Pinpoint the cell where the given text exists, returning its (x, y) midpoint coordinate. 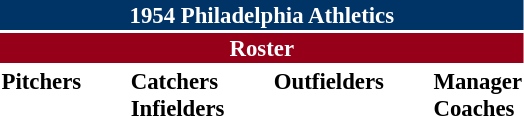
Roster (262, 48)
1954 Philadelphia Athletics (262, 15)
